Return the [x, y] coordinate for the center point of the cell that contains the specified text.  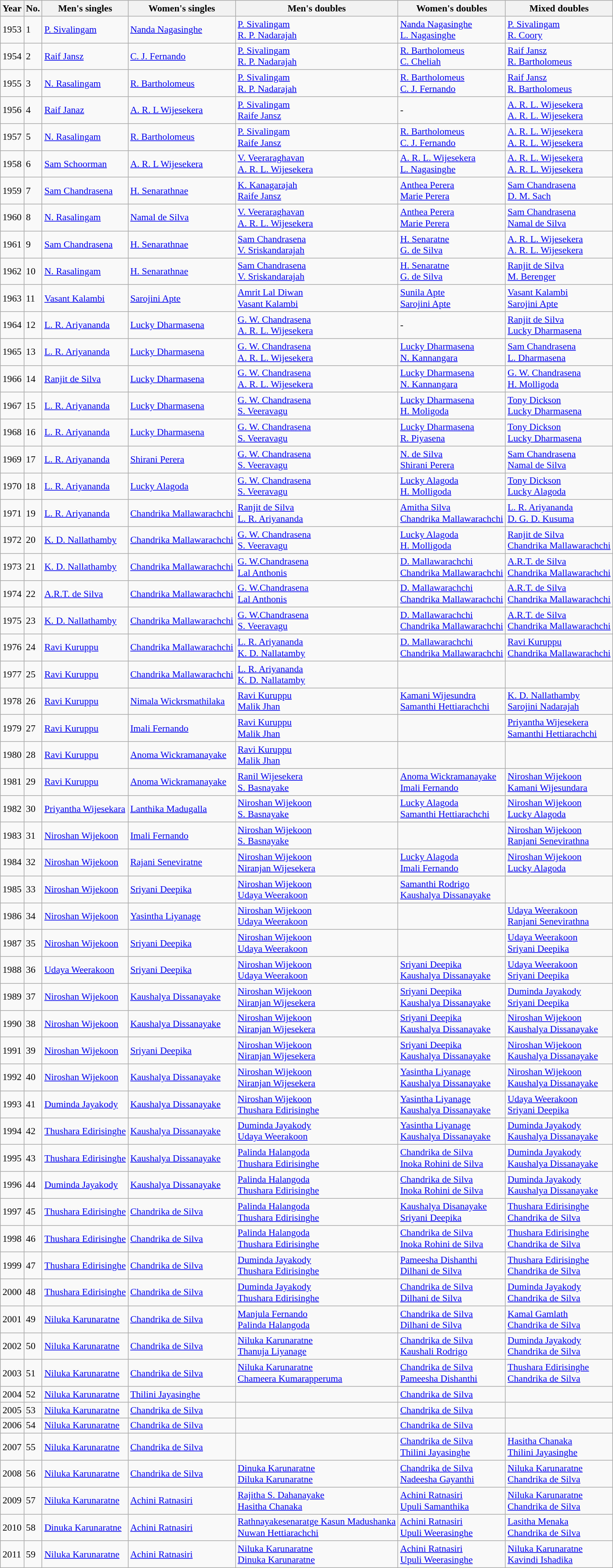
36 [33, 970]
Ranjit de SilvaChandrika Mallawarachchi [559, 540]
47 [33, 1266]
Udaya Weerakoon [85, 970]
14 [33, 379]
52 [33, 1394]
Men's doubles [317, 8]
30 [33, 809]
1976 [12, 648]
1985 [12, 890]
2000 [12, 1292]
54 [33, 1426]
2008 [12, 1473]
Rajitha S. DahanayakeHasitha Chanaka [317, 1501]
C. J. Fernando [181, 56]
2007 [12, 1447]
Niluka KarunaratneDinuka Karunaratne [317, 1554]
2001 [12, 1320]
33 [33, 890]
Duminda Jayakody Chandrika de Silva [559, 1292]
1962 [12, 272]
1960 [12, 218]
1999 [12, 1266]
4 [33, 110]
G. W. ChandrasenaH. Molligoda [559, 379]
18 [33, 486]
1964 [12, 325]
50 [33, 1346]
Chandrika de SilvaPameesha Dishanthi [452, 1373]
12 [33, 325]
P. Sivalingam [85, 30]
1 [33, 30]
1977 [12, 674]
Nimala Wickrsmathilaka [181, 702]
A.R.T. de Silva [85, 593]
31 [33, 836]
2004 [12, 1394]
1957 [12, 137]
K. D. NallathambySarojini Nadarajah [559, 702]
48 [33, 1292]
1982 [12, 809]
41 [33, 1104]
Mixed doubles [559, 8]
45 [33, 1211]
26 [33, 702]
46 [33, 1239]
Dinuka KarunaratneDiluka Karunaratne [317, 1473]
1984 [12, 862]
No. [33, 8]
Niroshan WijekoonKamani Wijesundara [559, 782]
1979 [12, 728]
Namal de Silva [181, 218]
Niluka KarunaratneChameera Kumarapperuma [317, 1373]
2009 [12, 1501]
1978 [12, 702]
1973 [12, 567]
Niroshan WijekoonThushara Edirisinghe [317, 1104]
58 [33, 1527]
Year [12, 8]
Pameesha DishanthiDilhani de Silva [452, 1266]
5 [33, 137]
1954 [12, 56]
1963 [12, 298]
P. SivalingamR. Coory [559, 30]
2005 [12, 1410]
27 [33, 728]
51 [33, 1373]
1974 [12, 593]
25 [33, 674]
Achini RatnasiriUpuli Samanthika [452, 1501]
Niroshan WijekoonRanjani Senevirathna [559, 836]
6 [33, 164]
Lucky AlagodaSamanthi Hettiarachchi [452, 809]
Ravi KuruppuChandrika Mallawarachchi [559, 648]
Udaya Weerakoon Ranjani Senevirathna [559, 916]
Rathnayakesenaratge Kasun MadushankaNuwan Hettiarachchi [317, 1527]
8 [33, 218]
53 [33, 1410]
Thushara EdirisingheChandrika de Silva [559, 1373]
40 [33, 1078]
1998 [12, 1239]
11 [33, 298]
N. de SilvaShirani Perera [452, 460]
1990 [12, 1023]
1966 [12, 379]
Priyantha Wijesekara [85, 809]
Thilini Jayasinghe [181, 1394]
37 [33, 997]
K. KanagarajahRaife Jansz [317, 191]
2006 [12, 1426]
2011 [12, 1554]
Lucky AlagodaImali Fernando [452, 862]
1958 [12, 164]
39 [33, 1051]
Samanthi RodrigoKaushalya Dissanayake [452, 890]
7 [33, 191]
2010 [12, 1527]
Shirani Perera [181, 460]
Women's singles [181, 8]
34 [33, 916]
55 [33, 1447]
Anoma WickramanayakeImali Fernando [452, 782]
44 [33, 1185]
A. R. L. WijesekeraL. Nagasinghe [452, 164]
1987 [12, 943]
Kamal Gamlath Chandrika de Silva [559, 1320]
1989 [12, 997]
28 [33, 755]
29 [33, 782]
21 [33, 567]
35 [33, 943]
17 [33, 460]
Rajani Seneviratne [181, 862]
13 [33, 352]
L. R. AriyanandaD. G. D. Kusuma [559, 513]
1972 [12, 540]
1971 [12, 513]
1983 [12, 836]
24 [33, 648]
Women's doubles [452, 8]
2 [33, 56]
9 [33, 244]
Duminda JayakodyChandrika de Silva [559, 1346]
Ranjit de Silva [85, 379]
1975 [12, 621]
1991 [12, 1051]
Lucky DharmasenaR. Piyasena [452, 433]
43 [33, 1158]
3 [33, 84]
2002 [12, 1346]
R. BartholomeusC. Cheliah [452, 56]
Duminda Jayakody Sriyani Deepika [559, 997]
Sam Schoorman [85, 164]
Raif Janaz [85, 110]
2003 [12, 1373]
1996 [12, 1185]
Kamani WijesundraSamanthi Hettiarachchi [452, 702]
1993 [12, 1104]
Tony DicksonLucky Alagoda [559, 486]
Hasitha ChanakaThilini Jayasinghe [559, 1447]
G. W.ChandrasenaS. Veeravagu [317, 621]
42 [33, 1131]
19 [33, 513]
Priyantha WijesekeraSamanthi Hettiarachchi [559, 728]
1980 [12, 755]
Ranjit de SilvaL. R. Ariyananda [317, 513]
Sam ChandrasenaL. Dharmasena [559, 352]
Vasant Kalambi Sarojini Apte [559, 298]
Chandrika de SilvaKaushali Rodrigo [452, 1346]
1968 [12, 433]
Sunila Apte Sarojini Apte [452, 298]
16 [33, 433]
1997 [12, 1211]
57 [33, 1501]
1986 [12, 916]
Niluka Karunaratne Thanuja Liyanage [317, 1346]
23 [33, 621]
Niluka KarunaratneKavindi Ishadika [559, 1554]
Amrit Lal Diwan Vasant Kalambi [317, 298]
Lucky DharmasenaH. Moligoda [452, 406]
Nanda Nagasinghe [181, 30]
1953 [12, 30]
Ranil WijesekeraS. Basnayake [317, 782]
Vasant Kalambi [85, 298]
Kaushalya DisanayakeSriyani Deepika [452, 1211]
Lucky Alagoda [181, 486]
1956 [12, 110]
Lasitha MenakaChandrika de Silva [559, 1527]
38 [33, 1023]
Men's singles [85, 8]
1988 [12, 970]
15 [33, 406]
1961 [12, 244]
1995 [12, 1158]
Nanda NagasingheL. Nagasinghe [452, 30]
Amitha SilvaChandrika Mallawarachchi [452, 513]
1959 [12, 191]
Sarojini Apte [181, 298]
1969 [12, 460]
1967 [12, 406]
Chandrika de SilvaThilini Jayasinghe [452, 1447]
56 [33, 1473]
1981 [12, 782]
Sam ChandrasenaD. M. Sach [559, 191]
Chandrika de SilvaNadeesha Gayanthi [452, 1473]
Lanthika Madugalla [181, 809]
Duminda JayakodyUdaya Weerakoon [317, 1131]
32 [33, 862]
49 [33, 1320]
1992 [12, 1078]
Ranjit de SilvaM. Berenger [559, 272]
22 [33, 593]
1994 [12, 1131]
20 [33, 540]
Manjula Fernando Palinda Halangoda [317, 1320]
1965 [12, 352]
59 [33, 1554]
10 [33, 272]
Dinuka Karunaratne [85, 1527]
Yasintha Liyanage [181, 916]
1970 [12, 486]
Ranjit de SilvaLucky Dharmasena [559, 325]
1955 [12, 84]
Raif Jansz [85, 56]
